Return (X, Y) of the center of cell containing provided text 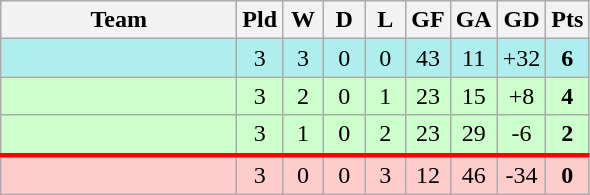
-6 (522, 135)
L (386, 20)
+8 (522, 96)
GF (428, 20)
6 (568, 58)
D (344, 20)
Pld (260, 20)
11 (474, 58)
GD (522, 20)
Pts (568, 20)
43 (428, 58)
-34 (522, 174)
12 (428, 174)
GA (474, 20)
15 (474, 96)
4 (568, 96)
Team (119, 20)
W (304, 20)
+32 (522, 58)
46 (474, 174)
29 (474, 135)
